For the text-containing cell, return its midpoint in (x, y) coordinate format. 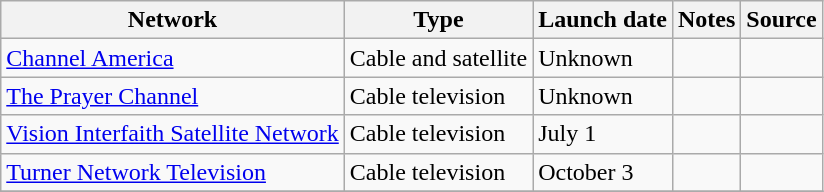
Vision Interfaith Satellite Network (173, 134)
Network (173, 20)
Launch date (603, 20)
Notes (706, 20)
Source (782, 20)
Channel America (173, 58)
The Prayer Channel (173, 96)
Turner Network Television (173, 172)
Cable and satellite (438, 58)
July 1 (603, 134)
Type (438, 20)
October 3 (603, 172)
